Scan for the cell matching the given text and deliver its [x, y] coordinate at center. 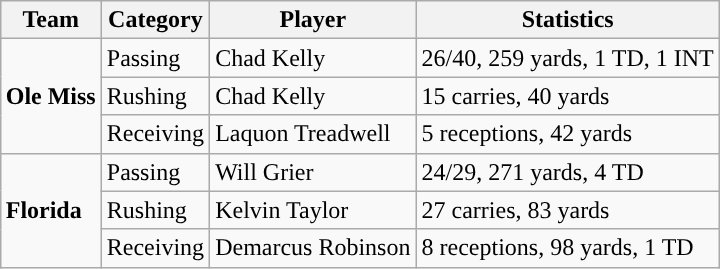
26/40, 259 yards, 1 TD, 1 INT [568, 58]
Will Grier [313, 172]
15 carries, 40 yards [568, 96]
24/29, 271 yards, 4 TD [568, 172]
Team [50, 20]
Laquon Treadwell [313, 134]
5 receptions, 42 yards [568, 134]
8 receptions, 98 yards, 1 TD [568, 248]
Statistics [568, 20]
Ole Miss [50, 96]
Player [313, 20]
Florida [50, 210]
Category [155, 20]
27 carries, 83 yards [568, 210]
Demarcus Robinson [313, 248]
Kelvin Taylor [313, 210]
